Search for the cell housing the specified text and yield its [X, Y] center coordinate. 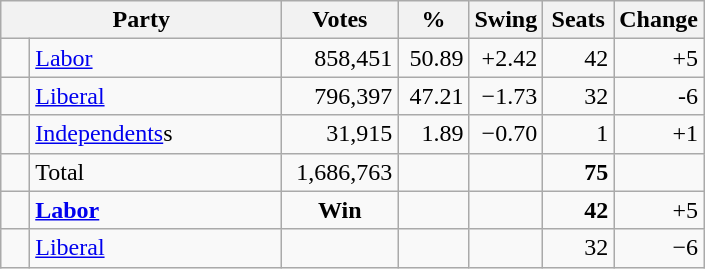
Total [156, 172]
Independentss [156, 134]
Party [142, 20]
1,686,763 [340, 172]
−0.70 [506, 134]
% [434, 20]
47.21 [434, 96]
1 [578, 134]
796,397 [340, 96]
Change [659, 20]
858,451 [340, 58]
31,915 [340, 134]
Win [340, 210]
−6 [659, 248]
+1 [659, 134]
−1.73 [506, 96]
+2.42 [506, 58]
-6 [659, 96]
Seats [578, 20]
75 [578, 172]
Votes [340, 20]
50.89 [434, 58]
1.89 [434, 134]
Swing [506, 20]
